Determine the [X, Y] coordinate at the center of the cell enclosing the given text.  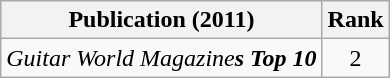
Publication (2011) [162, 20]
Rank [356, 20]
Guitar World Magazines Top 10 [162, 58]
2 [356, 58]
